Capture the cell that displays the provided text and extract its [X, Y] central coordinate. 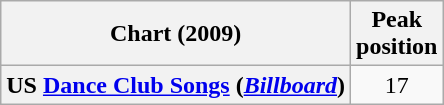
US Dance Club Songs (Billboard) [176, 85]
17 [397, 85]
Peakposition [397, 34]
Chart (2009) [176, 34]
